From the cell containing the given text, extract its center point as [x, y] coordinate. 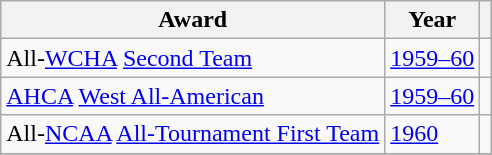
AHCA West All-American [193, 96]
Award [193, 20]
1960 [432, 134]
All-NCAA All-Tournament First Team [193, 134]
All-WCHA Second Team [193, 58]
Year [432, 20]
